Pinpoint the cell where the given text exists, returning its (x, y) midpoint coordinate. 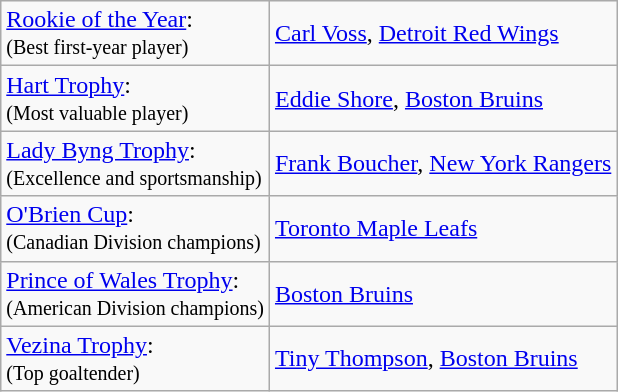
O'Brien Cup:(Canadian Division champions) (136, 228)
Tiny Thompson, Boston Bruins (442, 358)
Eddie Shore, Boston Bruins (442, 98)
Frank Boucher, New York Rangers (442, 164)
Boston Bruins (442, 294)
Toronto Maple Leafs (442, 228)
Vezina Trophy:(Top goaltender) (136, 358)
Carl Voss, Detroit Red Wings (442, 34)
Hart Trophy:(Most valuable player) (136, 98)
Lady Byng Trophy:(Excellence and sportsmanship) (136, 164)
Prince of Wales Trophy:(American Division champions) (136, 294)
Rookie of the Year:(Best first-year player) (136, 34)
